Output the (X, Y) coordinate of the center of the cell containing the given text.  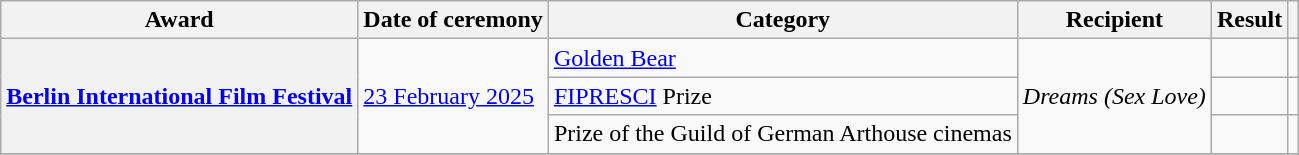
Berlin International Film Festival (180, 96)
23 February 2025 (454, 96)
Category (782, 20)
FIPRESCI Prize (782, 96)
Date of ceremony (454, 20)
Golden Bear (782, 58)
Prize of the Guild of German Arthouse cinemas (782, 134)
Award (180, 20)
Recipient (1114, 20)
Dreams (Sex Love) (1114, 96)
Result (1249, 20)
